For the text-containing cell, return its midpoint in (x, y) coordinate format. 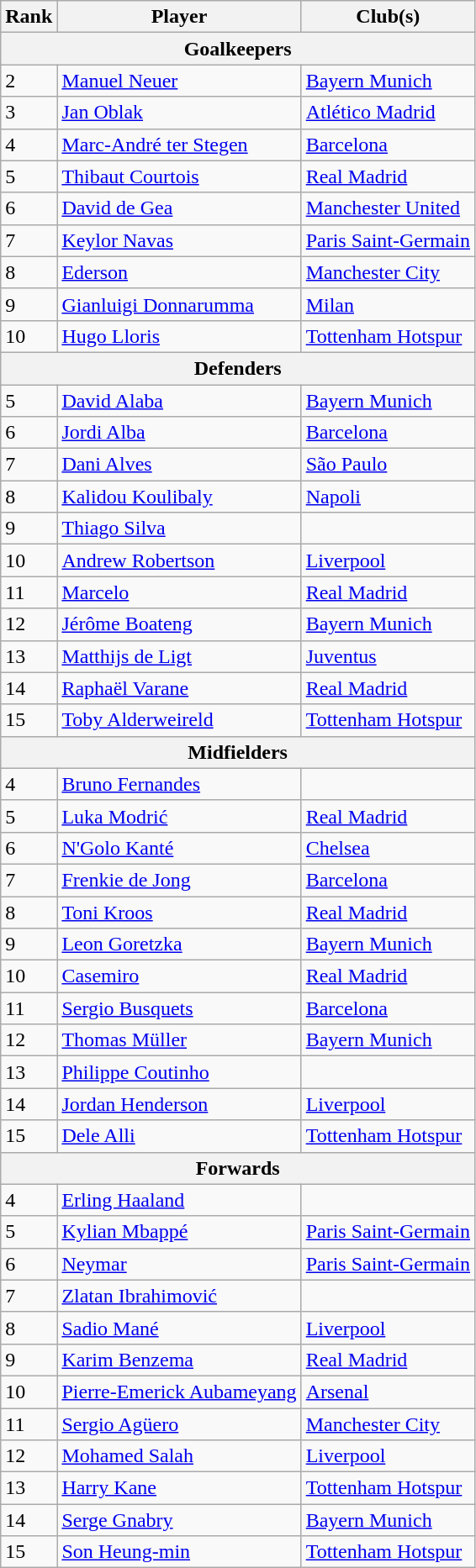
Erling Haaland (179, 1200)
Luka Modrić (179, 816)
São Paulo (388, 465)
Karim Benzema (179, 1360)
Bruno Fernandes (179, 784)
Forwards (238, 1168)
Sergio Busquets (179, 1008)
Matthijs de Ligt (179, 656)
Thiago Silva (179, 529)
Dani Alves (179, 465)
Marcelo (179, 592)
Ederson (179, 272)
Son Heung-min (179, 1552)
Jordi Alba (179, 433)
Defenders (238, 368)
Andrew Robertson (179, 560)
Casemiro (179, 976)
Napoli (388, 497)
Thomas Müller (179, 1040)
Gianluigi Donnarumma (179, 304)
Hugo Lloris (179, 336)
Atlético Madrid (388, 113)
Zlatan Ibrahimović (179, 1296)
Arsenal (388, 1392)
Harry Kane (179, 1488)
Serge Gnabry (179, 1520)
Neymar (179, 1264)
Jordan Henderson (179, 1104)
2 (29, 81)
Club(s) (388, 17)
Jérôme Boateng (179, 624)
Juventus (388, 656)
Leon Goretzka (179, 944)
Raphaël Varane (179, 688)
Mohamed Salah (179, 1456)
Sadio Mané (179, 1328)
Philippe Coutinho (179, 1072)
Sergio Agüero (179, 1424)
Chelsea (388, 848)
Kalidou Koulibaly (179, 497)
N'Golo Kanté (179, 848)
David Alaba (179, 401)
Pierre-Emerick Aubameyang (179, 1392)
Thibaut Courtois (179, 176)
3 (29, 113)
Toni Kroos (179, 912)
Keylor Navas (179, 240)
Manchester United (388, 208)
Kylian Mbappé (179, 1232)
Rank (29, 17)
Toby Alderweireld (179, 720)
Milan (388, 304)
David de Gea (179, 208)
Goalkeepers (238, 49)
Frenkie de Jong (179, 880)
Midfielders (238, 752)
Marc-André ter Stegen (179, 145)
Player (179, 17)
Manuel Neuer (179, 81)
Dele Alli (179, 1136)
Jan Oblak (179, 113)
